Detect which cell encompasses the target text, then output its (x, y) center coordinate. 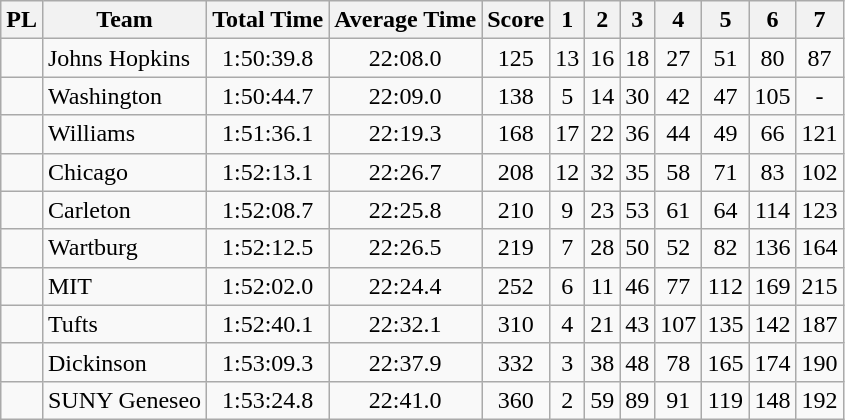
169 (772, 286)
164 (820, 248)
22:08.0 (406, 58)
22:37.9 (406, 362)
112 (726, 286)
22:26.7 (406, 172)
16 (602, 58)
210 (516, 210)
22:25.8 (406, 210)
1:53:24.8 (268, 400)
32 (602, 172)
43 (638, 324)
14 (602, 96)
9 (568, 210)
35 (638, 172)
148 (772, 400)
119 (726, 400)
187 (820, 324)
46 (638, 286)
36 (638, 134)
50 (638, 248)
22:26.5 (406, 248)
102 (820, 172)
1:52:40.1 (268, 324)
22:19.3 (406, 134)
22 (602, 134)
30 (638, 96)
91 (678, 400)
12 (568, 172)
42 (678, 96)
66 (772, 134)
123 (820, 210)
332 (516, 362)
- (820, 96)
219 (516, 248)
1:52:08.7 (268, 210)
Total Time (268, 20)
Team (124, 20)
Wartburg (124, 248)
PL (22, 20)
1:52:12.5 (268, 248)
87 (820, 58)
138 (516, 96)
17 (568, 134)
190 (820, 362)
1:52:02.0 (268, 286)
168 (516, 134)
82 (726, 248)
1:50:39.8 (268, 58)
78 (678, 362)
49 (726, 134)
360 (516, 400)
Average Time (406, 20)
Dickinson (124, 362)
192 (820, 400)
105 (772, 96)
58 (678, 172)
136 (772, 248)
215 (820, 286)
80 (772, 58)
165 (726, 362)
13 (568, 58)
28 (602, 248)
44 (678, 134)
142 (772, 324)
125 (516, 58)
47 (726, 96)
252 (516, 286)
51 (726, 58)
121 (820, 134)
22:09.0 (406, 96)
Tufts (124, 324)
22:32.1 (406, 324)
11 (602, 286)
Chicago (124, 172)
59 (602, 400)
Score (516, 20)
18 (638, 58)
22:24.4 (406, 286)
135 (726, 324)
53 (638, 210)
Carleton (124, 210)
61 (678, 210)
Johns Hopkins (124, 58)
174 (772, 362)
52 (678, 248)
83 (772, 172)
23 (602, 210)
310 (516, 324)
71 (726, 172)
38 (602, 362)
64 (726, 210)
SUNY Geneseo (124, 400)
MIT (124, 286)
Washington (124, 96)
21 (602, 324)
77 (678, 286)
114 (772, 210)
1:53:09.3 (268, 362)
Williams (124, 134)
208 (516, 172)
1 (568, 20)
1:52:13.1 (268, 172)
89 (638, 400)
1:51:36.1 (268, 134)
22:41.0 (406, 400)
1:50:44.7 (268, 96)
27 (678, 58)
48 (638, 362)
107 (678, 324)
